Capture the cell that displays the provided text and extract its (X, Y) central coordinate. 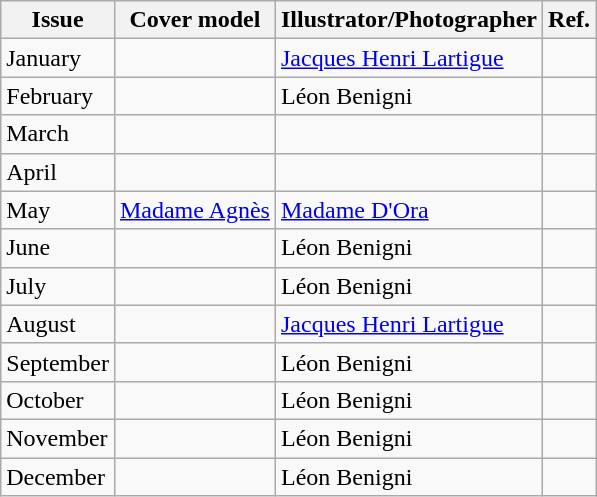
Illustrator/Photographer (408, 20)
Ref. (570, 20)
Issue (58, 20)
Madame D'Ora (408, 210)
March (58, 134)
August (58, 324)
October (58, 400)
Madame Agnès (194, 210)
December (58, 477)
November (58, 438)
June (58, 248)
February (58, 96)
September (58, 362)
May (58, 210)
July (58, 286)
April (58, 172)
Cover model (194, 20)
January (58, 58)
